Provide the [X, Y] coordinate of the cell's center where the given text is located.  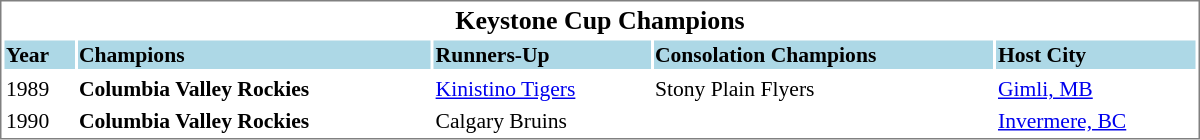
Year [39, 54]
Stony Plain Flyers [823, 89]
Gimli, MB [1096, 89]
Calgary Bruins [542, 120]
Keystone Cup Champions [600, 20]
1989 [39, 89]
Runners-Up [542, 54]
Consolation Champions [823, 54]
1990 [39, 120]
Champions [254, 54]
Invermere, BC [1096, 120]
Kinistino Tigers [542, 89]
Host City [1096, 54]
